For the text-containing cell, return its midpoint in (X, Y) coordinate format. 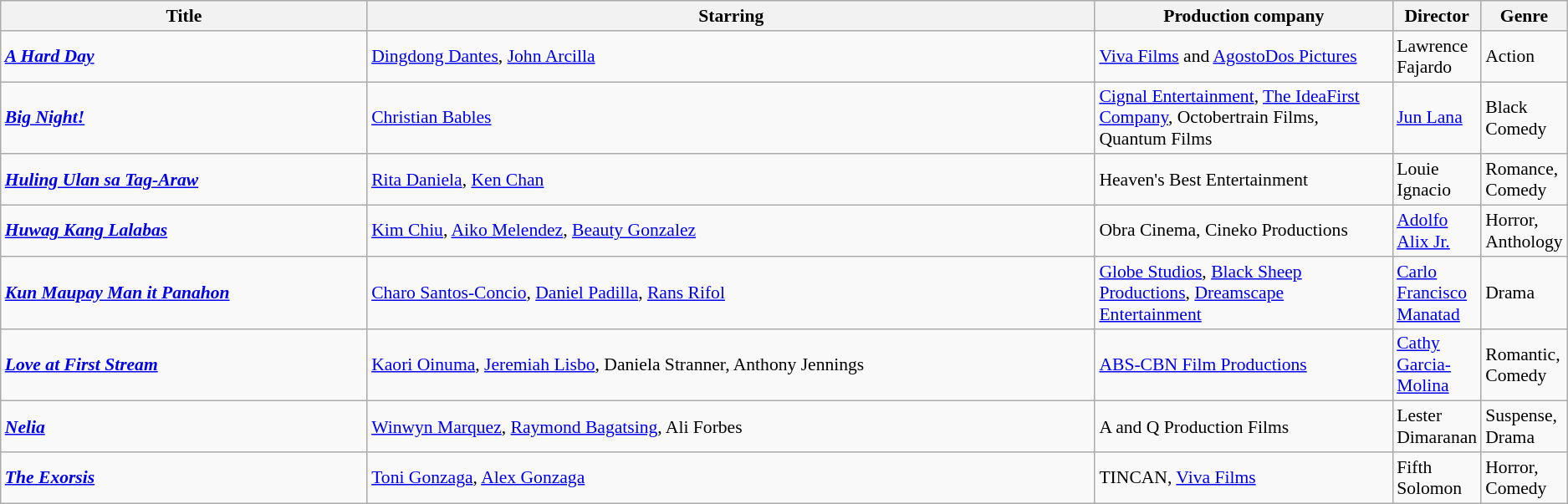
Horror, Anthology (1524, 231)
A Hard Day (184, 57)
Kun Maupay Man it Panahon (184, 293)
Louie Ignacio (1437, 181)
The Exorsis (184, 478)
Carlo Francisco Manatad (1437, 293)
Toni Gonzaga, Alex Gonzaga (731, 478)
Director (1437, 16)
A and Q Production Films (1244, 426)
Romance, Comedy (1524, 181)
Globe Studios, Black Sheep Productions, Dreamscape Entertainment (1244, 293)
Suspense, Drama (1524, 426)
Fifth Solomon (1437, 478)
Kaori Oinuma, Jeremiah Lisbo, Daniela Stranner, Anthony Jennings (731, 364)
Title (184, 16)
Action (1524, 57)
Dingdong Dantes, John Arcilla (731, 57)
ABS-CBN Film Productions (1244, 364)
Big Night! (184, 119)
Obra Cinema, Cineko Productions (1244, 231)
Kim Chiu, Aiko Melendez, Beauty Gonzalez (731, 231)
Charo Santos-Concio, Daniel Padilla, Rans Rifol (731, 293)
TINCAN, Viva Films (1244, 478)
Horror, Comedy (1524, 478)
Lester Dimaranan (1437, 426)
Winwyn Marquez, Raymond Bagatsing, Ali Forbes (731, 426)
Genre (1524, 16)
Christian Bables (731, 119)
Huling Ulan sa Tag-Araw (184, 181)
Heaven's Best Entertainment (1244, 181)
Huwag Kang Lalabas (184, 231)
Starring (731, 16)
Cathy Garcia-Molina (1437, 364)
Production company (1244, 16)
Adolfo Alix Jr. (1437, 231)
Rita Daniela, Ken Chan (731, 181)
Romantic, Comedy (1524, 364)
Nelia (184, 426)
Drama (1524, 293)
Black Comedy (1524, 119)
Viva Films and AgostoDos Pictures (1244, 57)
Lawrence Fajardo (1437, 57)
Love at First Stream (184, 364)
Jun Lana (1437, 119)
Cignal Entertainment, The IdeaFirst Company, Octobertrain Films, Quantum Films (1244, 119)
